Determine the [X, Y] coordinate at the center of the cell enclosing the given text.  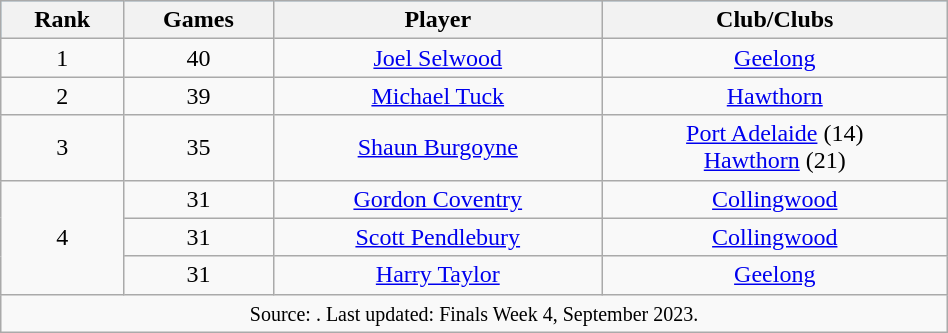
Hawthorn [774, 96]
Port Adelaide (14)Hawthorn (21) [774, 148]
Harry Taylor [438, 275]
Michael Tuck [438, 96]
Source: . Last updated: Finals Week 4, September 2023. [474, 313]
35 [199, 148]
40 [199, 58]
1 [62, 58]
3 [62, 148]
Gordon Coventry [438, 199]
39 [199, 96]
Scott Pendlebury [438, 237]
Joel Selwood [438, 58]
Club/Clubs [774, 20]
4 [62, 237]
2 [62, 96]
Shaun Burgoyne [438, 148]
Games [199, 20]
Rank [62, 20]
Player [438, 20]
